For the text-containing cell, return its midpoint in [X, Y] coordinate format. 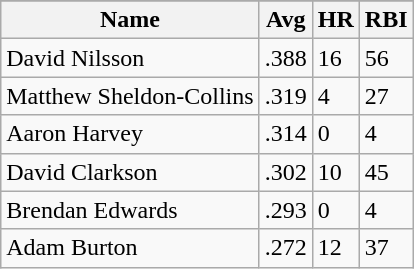
David Clarkson [130, 172]
.293 [286, 210]
37 [386, 248]
.314 [286, 134]
Brendan Edwards [130, 210]
45 [386, 172]
Avg [286, 20]
Aaron Harvey [130, 134]
.272 [286, 248]
.302 [286, 172]
HR [336, 20]
27 [386, 96]
David Nilsson [130, 58]
.388 [286, 58]
Name [130, 20]
RBI [386, 20]
Matthew Sheldon-Collins [130, 96]
16 [336, 58]
56 [386, 58]
Adam Burton [130, 248]
12 [336, 248]
.319 [286, 96]
10 [336, 172]
